Detect which cell encompasses the target text, then output its [x, y] center coordinate. 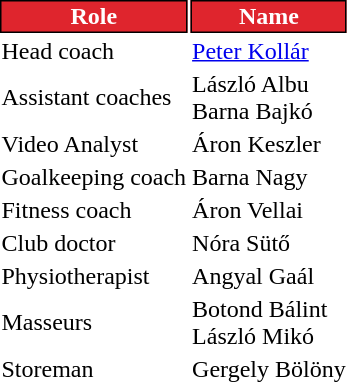
Masseurs [94, 322]
Physiotherapist [94, 276]
Assistant coaches [94, 98]
Role [94, 16]
Video Analyst [94, 144]
Fitness coach [94, 210]
Goalkeeping coach [94, 177]
Club doctor [94, 243]
Head coach [94, 51]
